For the text-containing cell, return its midpoint in [X, Y] coordinate format. 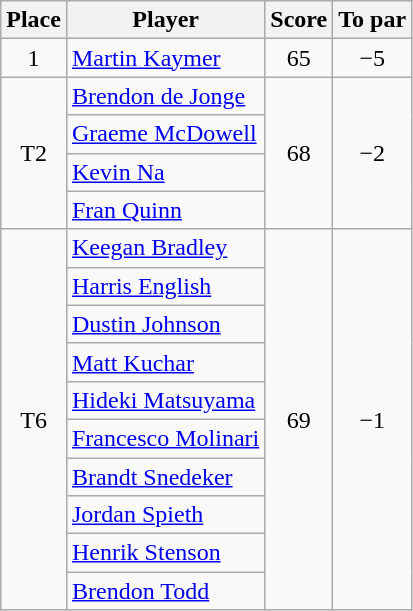
−1 [372, 420]
Kevin Na [165, 172]
Matt Kuchar [165, 362]
Francesco Molinari [165, 438]
−5 [372, 58]
T6 [34, 420]
Martin Kaymer [165, 58]
69 [299, 420]
Brendon de Jonge [165, 96]
Keegan Bradley [165, 248]
65 [299, 58]
Score [299, 20]
68 [299, 153]
Player [165, 20]
To par [372, 20]
Graeme McDowell [165, 134]
Brendon Todd [165, 591]
Harris English [165, 286]
Dustin Johnson [165, 324]
Brandt Snedeker [165, 477]
Hideki Matsuyama [165, 400]
Jordan Spieth [165, 515]
Fran Quinn [165, 210]
1 [34, 58]
Henrik Stenson [165, 553]
Place [34, 20]
−2 [372, 153]
T2 [34, 153]
